Find where the given text appears and provide that cell's center as (x, y) coordinate. 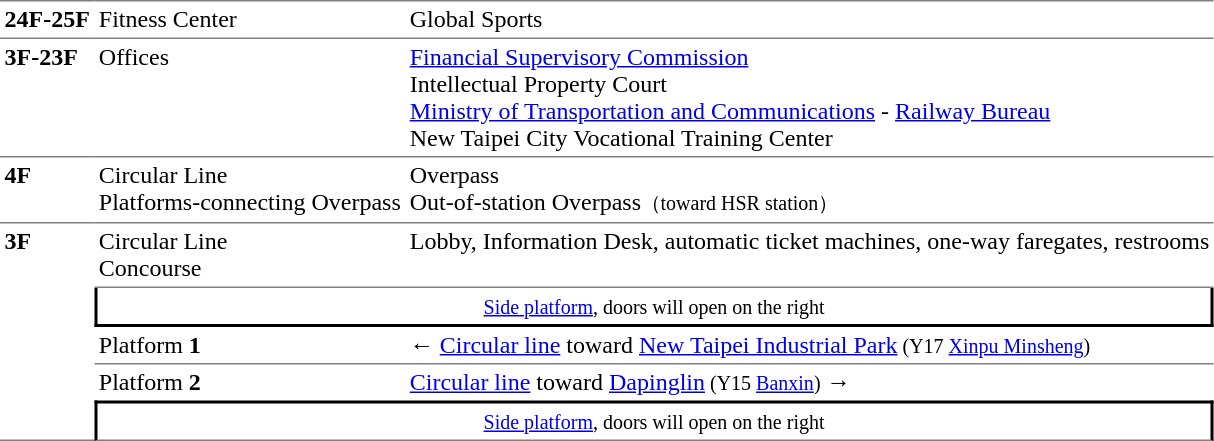
24F-25F (47, 20)
Lobby, Information Desk, automatic ticket machines, one-way faregates, restrooms (810, 256)
Global Sports (810, 20)
← Circular line toward New Taipei Industrial Park (Y17 Xinpu Minsheng) (810, 346)
4F (47, 191)
Platform 1 (250, 346)
3F-23F (47, 98)
Offices (250, 98)
Circular LinePlatforms-connecting Overpass (250, 191)
Fitness Center (250, 20)
Circular line toward Dapinglin (Y15 Banxin) → (810, 382)
Platform 2 (250, 382)
Circular LineConcourse (250, 256)
OverpassOut-of-station Overpass（toward HSR station） (810, 191)
